Return the (x, y) coordinate for the center point of the cell that contains the specified text.  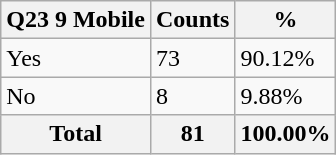
8 (192, 96)
Total (76, 134)
81 (192, 134)
Yes (76, 58)
Q23 9 Mobile (76, 20)
90.12% (286, 58)
% (286, 20)
9.88% (286, 96)
100.00% (286, 134)
No (76, 96)
Counts (192, 20)
73 (192, 58)
